Return (x, y) of the center of cell containing provided text 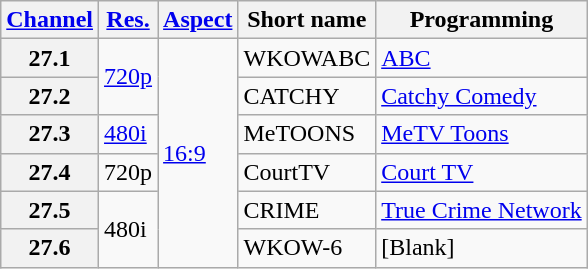
Short name (307, 20)
MeTOONS (307, 134)
27.2 (50, 96)
CourtTV (307, 172)
MeTV Toons (482, 134)
WKOW-6 (307, 248)
27.6 (50, 248)
True Crime Network (482, 210)
WKOWABC (307, 58)
27.1 (50, 58)
[Blank] (482, 248)
Catchy Comedy (482, 96)
27.4 (50, 172)
Programming (482, 20)
27.3 (50, 134)
CRIME (307, 210)
CATCHY (307, 96)
Court TV (482, 172)
Res. (128, 20)
27.5 (50, 210)
16:9 (198, 153)
Channel (50, 20)
ABC (482, 58)
Aspect (198, 20)
